Return the (x, y) coordinate for the center point of the cell that contains the specified text.  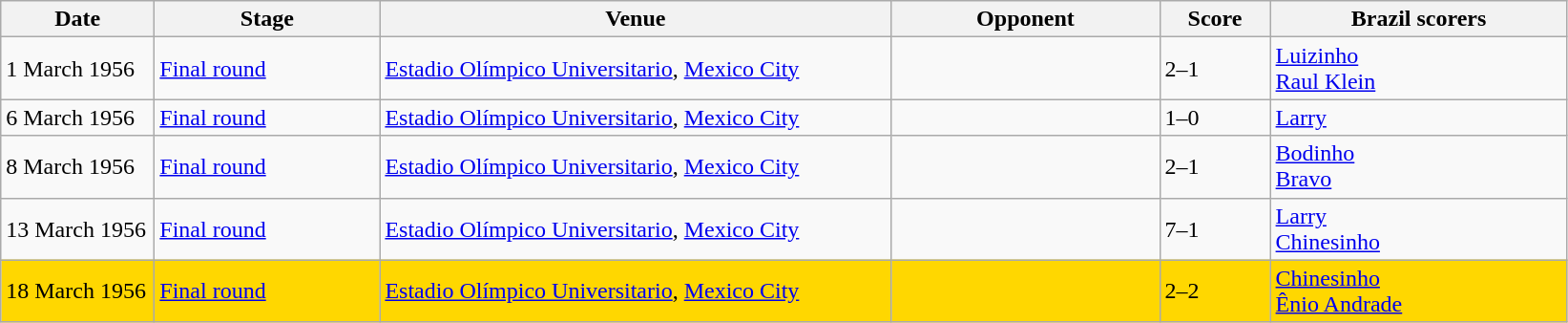
8 March 1956 (78, 166)
Larry (1418, 118)
Venue (636, 19)
7–1 (1215, 229)
1–0 (1215, 118)
13 March 1956 (78, 229)
Chinesinho Ênio Andrade (1418, 291)
Score (1215, 19)
2–2 (1215, 291)
1 March 1956 (78, 69)
Luizinho Raul Klein (1418, 69)
Larry Chinesinho (1418, 229)
Opponent (1025, 19)
6 March 1956 (78, 118)
18 March 1956 (78, 291)
Brazil scorers (1418, 19)
Bodinho Bravo (1418, 166)
Stage (267, 19)
Date (78, 19)
